Detect which cell encompasses the target text, then output its [x, y] center coordinate. 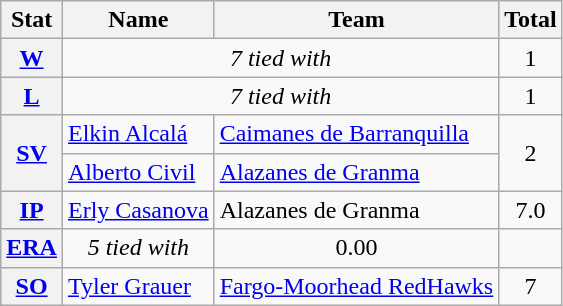
SV [32, 153]
5 tied with [138, 248]
7.0 [531, 210]
Name [138, 20]
Total [531, 20]
2 [531, 153]
Tyler Grauer [138, 286]
0.00 [356, 248]
Fargo-Moorhead RedHawks [356, 286]
IP [32, 210]
Erly Casanova [138, 210]
Elkin Alcalá [138, 134]
7 [531, 286]
ERA [32, 248]
Caimanes de Barranquilla [356, 134]
W [32, 58]
Stat [32, 20]
Team [356, 20]
Alberto Civil [138, 172]
L [32, 96]
SO [32, 286]
